Return (X, Y) of the center of cell containing provided text 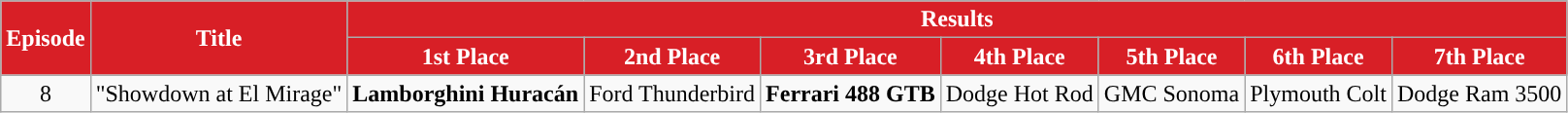
GMC Sonoma (1171, 94)
Episode (46, 38)
Lamborghini Huracán (466, 94)
"Showdown at El Mirage" (219, 94)
Dodge Hot Rod (1019, 94)
Results (957, 19)
8 (46, 94)
Plymouth Colt (1319, 94)
7th Place (1479, 56)
2nd Place (672, 56)
4th Place (1019, 56)
Ford Thunderbird (672, 94)
Ferrari 488 GTB (851, 94)
Title (219, 38)
5th Place (1171, 56)
Dodge Ram 3500 (1479, 94)
6th Place (1319, 56)
3rd Place (851, 56)
1st Place (466, 56)
